Return the (X, Y) coordinate for the center point of the cell that contains the specified text.  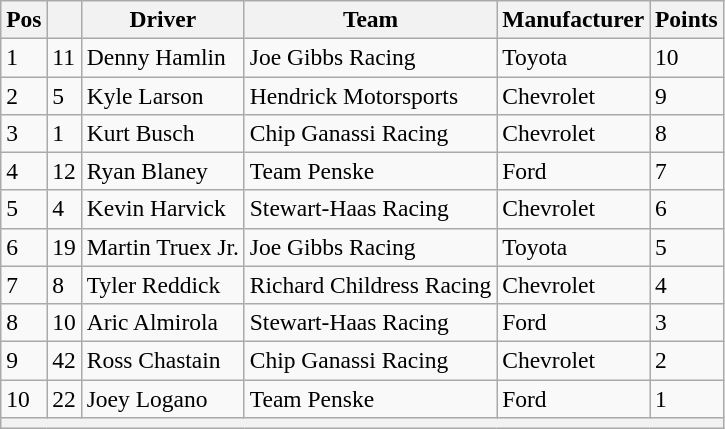
42 (64, 360)
11 (64, 57)
Aric Almirola (162, 322)
Joey Logano (162, 398)
Pos (24, 19)
Denny Hamlin (162, 57)
19 (64, 247)
Points (687, 19)
Tyler Reddick (162, 285)
Richard Childress Racing (370, 285)
Kevin Harvick (162, 209)
Kyle Larson (162, 95)
Martin Truex Jr. (162, 247)
Driver (162, 19)
Ryan Blaney (162, 171)
Hendrick Motorsports (370, 95)
Manufacturer (574, 19)
Team (370, 19)
22 (64, 398)
Kurt Busch (162, 133)
Ross Chastain (162, 360)
12 (64, 171)
